From the cell containing the given text, extract its center point as [X, Y] coordinate. 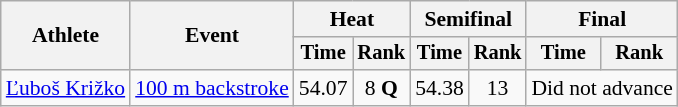
Ľuboš Križko [66, 88]
54.07 [324, 88]
Athlete [66, 36]
Semifinal [468, 19]
13 [498, 88]
Heat [352, 19]
Did not advance [602, 88]
Final [602, 19]
Event [212, 36]
54.38 [440, 88]
8 Q [381, 88]
100 m backstroke [212, 88]
